Pinpoint the cell where the given text exists, returning its (x, y) midpoint coordinate. 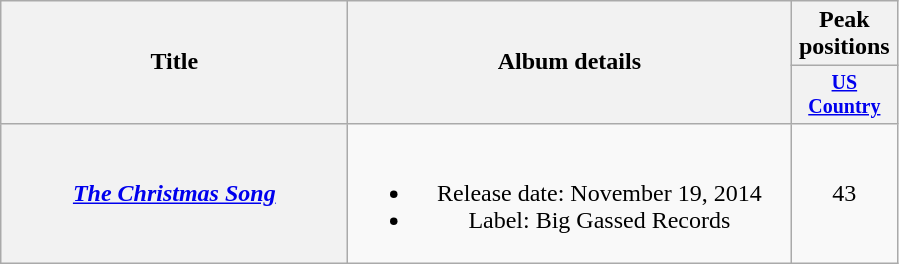
The Christmas Song (174, 193)
43 (844, 193)
Release date: November 19, 2014Label: Big Gassed Records (570, 193)
Peak positions (844, 34)
US Country (844, 94)
Album details (570, 62)
Title (174, 62)
